Locate the cell with the specified text and output its [X, Y] center coordinate. 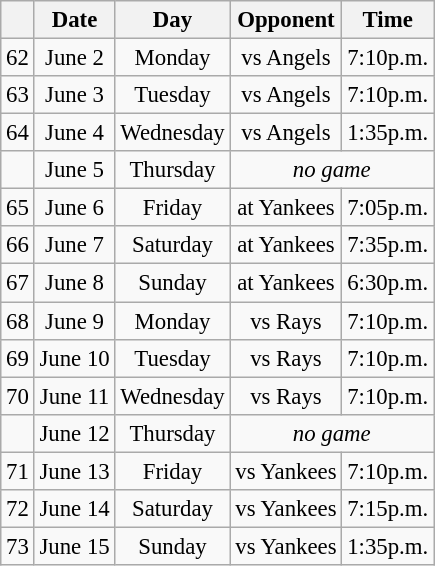
66 [18, 245]
69 [18, 358]
June 15 [74, 546]
62 [18, 58]
Time [388, 20]
63 [18, 95]
73 [18, 546]
Day [172, 20]
65 [18, 208]
68 [18, 321]
June 11 [74, 396]
June 10 [74, 358]
June 6 [74, 208]
June 14 [74, 509]
June 4 [74, 133]
June 13 [74, 471]
67 [18, 283]
64 [18, 133]
June 8 [74, 283]
71 [18, 471]
70 [18, 396]
7:05p.m. [388, 208]
7:15p.m. [388, 509]
June 12 [74, 433]
Date [74, 20]
7:35p.m. [388, 245]
June 2 [74, 58]
6:30p.m. [388, 283]
June 7 [74, 245]
June 9 [74, 321]
72 [18, 509]
June 3 [74, 95]
Opponent [286, 20]
June 5 [74, 170]
